From the cell containing the given text, extract its center point as (x, y) coordinate. 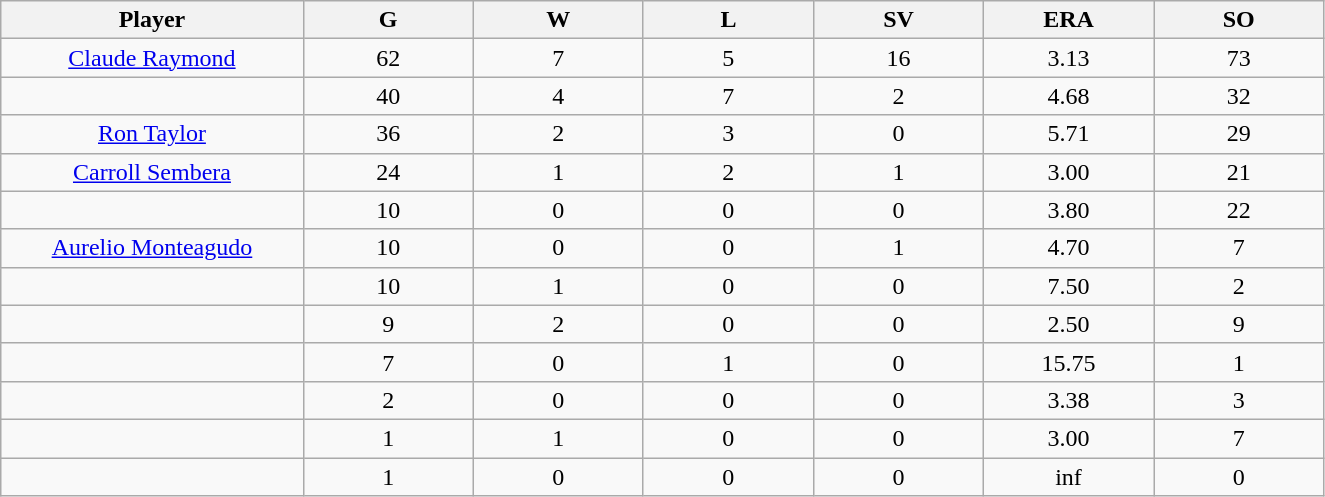
21 (1239, 172)
3.13 (1069, 58)
2.50 (1069, 324)
3.80 (1069, 210)
29 (1239, 134)
G (388, 20)
inf (1069, 477)
4.68 (1069, 96)
Ron Taylor (152, 134)
15.75 (1069, 362)
ERA (1069, 20)
7.50 (1069, 286)
4 (558, 96)
Player (152, 20)
Claude Raymond (152, 58)
Aurelio Monteagudo (152, 248)
24 (388, 172)
62 (388, 58)
3.38 (1069, 400)
Carroll Sembera (152, 172)
40 (388, 96)
32 (1239, 96)
4.70 (1069, 248)
22 (1239, 210)
SV (898, 20)
SO (1239, 20)
36 (388, 134)
L (728, 20)
5 (728, 58)
73 (1239, 58)
16 (898, 58)
5.71 (1069, 134)
W (558, 20)
